Scan for the cell matching the given text and deliver its (X, Y) coordinate at center. 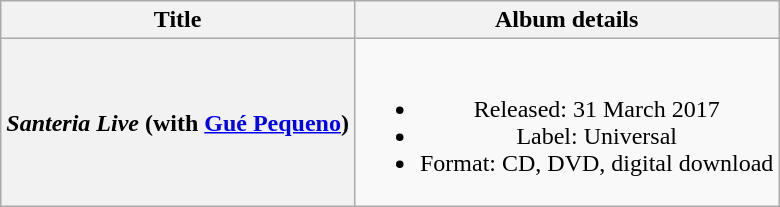
Title (178, 20)
Santeria Live (with Gué Pequeno) (178, 122)
Album details (566, 20)
Released: 31 March 2017Label: UniversalFormat: CD, DVD, digital download (566, 122)
